Pinpoint the cell where the given text exists, returning its [X, Y] midpoint coordinate. 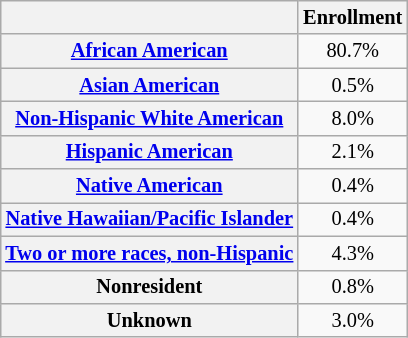
0.8% [352, 287]
Non-Hispanic White American [149, 119]
Enrollment [352, 18]
Native American [149, 186]
Unknown [149, 321]
Nonresident [149, 287]
3.0% [352, 321]
0.5% [352, 85]
80.7% [352, 51]
Native Hawaiian/Pacific Islander [149, 220]
4.3% [352, 253]
African American [149, 51]
Asian American [149, 85]
2.1% [352, 152]
Hispanic American [149, 152]
Two or more races, non-Hispanic [149, 253]
8.0% [352, 119]
